For the text-containing cell, return its midpoint in [x, y] coordinate format. 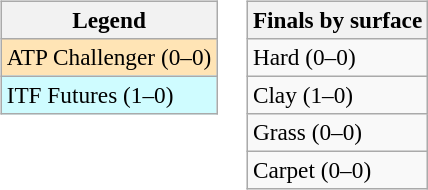
ITF Futures (1–0) [108, 95]
Finals by surface [337, 20]
Grass (0–0) [337, 133]
Carpet (0–0) [337, 171]
Legend [108, 20]
Hard (0–0) [337, 57]
Clay (1–0) [337, 95]
ATP Challenger (0–0) [108, 57]
